Find where the given text appears and provide that cell's center as [X, Y] coordinate. 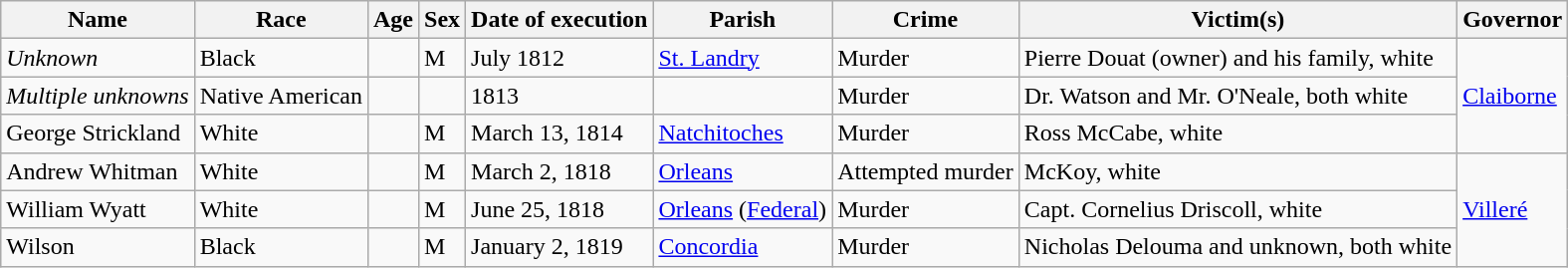
July 1812 [560, 58]
Nicholas Delouma and unknown, both white [1237, 247]
Name [98, 20]
Multiple unknowns [98, 96]
St. Landry [743, 58]
George Strickland [98, 134]
March 13, 1814 [560, 134]
Native American [281, 96]
Pierre Douat (owner) and his family, white [1237, 58]
Parish [743, 20]
Capt. Cornelius Driscoll, white [1237, 209]
Ross McCabe, white [1237, 134]
William Wyatt [98, 209]
McKoy, white [1237, 171]
March 2, 1818 [560, 171]
Attempted murder [926, 171]
Natchitoches [743, 134]
Victim(s) [1237, 20]
Villeré [1513, 209]
Crime [926, 20]
Race [281, 20]
Sex [442, 20]
1813 [560, 96]
June 25, 1818 [560, 209]
Date of execution [560, 20]
Andrew Whitman [98, 171]
Concordia [743, 247]
Orleans (Federal) [743, 209]
Governor [1513, 20]
Dr. Watson and Mr. O'Neale, both white [1237, 96]
Unknown [98, 58]
January 2, 1819 [560, 247]
Age [392, 20]
Wilson [98, 247]
Orleans [743, 171]
Claiborne [1513, 96]
